Provide the (x, y) coordinate of the cell's center where the given text is located.  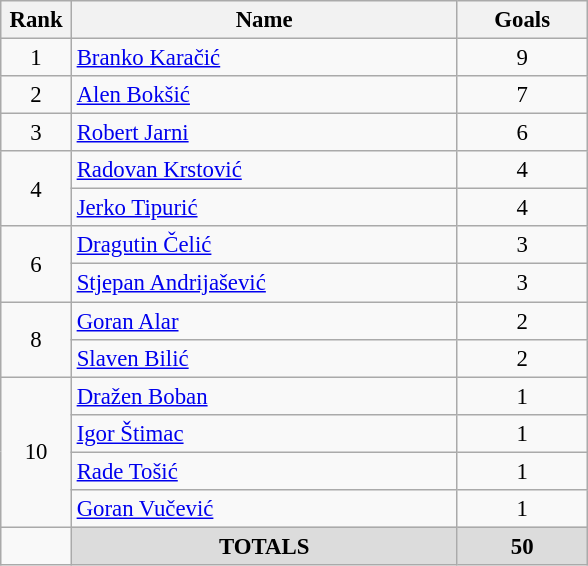
Branko Karačić (264, 58)
Alen Bokšić (264, 95)
Name (264, 20)
Dražen Boban (264, 396)
Rade Tošić (264, 471)
TOTALS (264, 546)
Goals (522, 20)
Goran Alar (264, 321)
10 (36, 452)
9 (522, 58)
Rank (36, 20)
8 (36, 340)
50 (522, 546)
Igor Štimac (264, 433)
Stjepan Andrijašević (264, 283)
Radovan Krstović (264, 170)
Robert Jarni (264, 133)
Jerko Tipurić (264, 208)
7 (522, 95)
Goran Vučević (264, 509)
Slaven Bilić (264, 358)
Dragutin Čelić (264, 245)
